From the cell containing the given text, extract its center point as (x, y) coordinate. 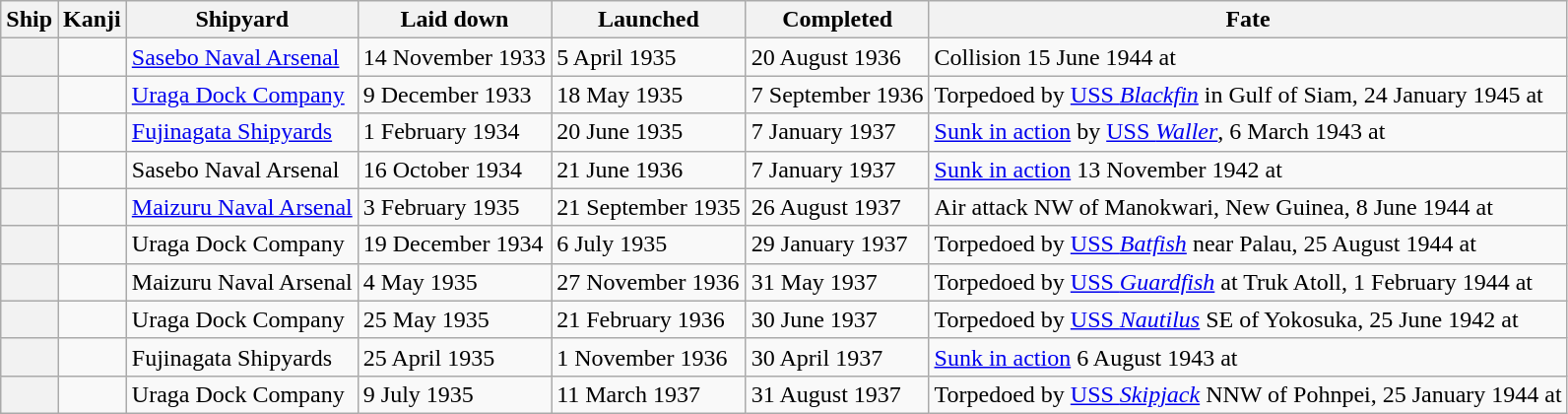
26 August 1937 (837, 207)
21 June 1936 (649, 170)
31 August 1937 (837, 394)
1 February 1934 (454, 132)
27 November 1936 (649, 282)
31 May 1937 (837, 282)
25 May 1935 (454, 319)
Fate (1248, 20)
5 April 1935 (649, 57)
Torpedoed by USS Batfish near Palau, 25 August 1944 at (1248, 244)
Laid down (454, 20)
7 September 1936 (837, 95)
25 April 1935 (454, 357)
20 August 1936 (837, 57)
14 November 1933 (454, 57)
Completed (837, 20)
19 December 1934 (454, 244)
Sunk in action by USS Waller, 6 March 1943 at (1248, 132)
29 January 1937 (837, 244)
21 September 1935 (649, 207)
Torpedoed by USS Skipjack NNW of Pohnpei, 25 January 1944 at (1248, 394)
4 May 1935 (454, 282)
30 June 1937 (837, 319)
9 December 1933 (454, 95)
6 July 1935 (649, 244)
Torpedoed by USS Blackfin in Gulf of Siam, 24 January 1945 at (1248, 95)
30 April 1937 (837, 357)
11 March 1937 (649, 394)
Shipyard (242, 20)
Ship (30, 20)
Air attack NW of Manokwari, New Guinea, 8 June 1944 at (1248, 207)
1 November 1936 (649, 357)
18 May 1935 (649, 95)
Kanji (93, 20)
Collision 15 June 1944 at (1248, 57)
Sunk in action 13 November 1942 at (1248, 170)
20 June 1935 (649, 132)
3 February 1935 (454, 207)
Torpedoed by USS Nautilus SE of Yokosuka, 25 June 1942 at (1248, 319)
Launched (649, 20)
Torpedoed by USS Guardfish at Truk Atoll, 1 February 1944 at (1248, 282)
Sunk in action 6 August 1943 at (1248, 357)
21 February 1936 (649, 319)
16 October 1934 (454, 170)
9 July 1935 (454, 394)
